Output the [X, Y] coordinate of the center of the cell containing the given text.  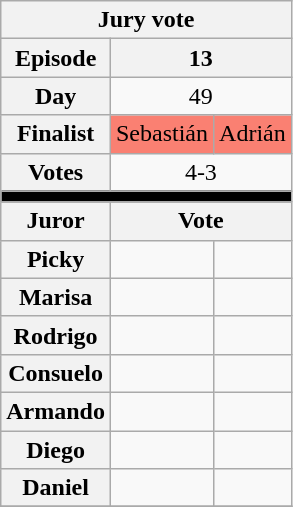
Votes [56, 172]
Sebastián [162, 134]
Juror [56, 221]
Marisa [56, 297]
Armando [56, 411]
Diego [56, 449]
Daniel [56, 488]
Adrián [253, 134]
13 [200, 58]
Consuelo [56, 373]
Picky [56, 259]
Jury vote [146, 20]
Rodrigo [56, 335]
49 [200, 96]
Day [56, 96]
Finalist [56, 134]
Vote [200, 221]
4-3 [200, 172]
Episode [56, 58]
